Detect which cell encompasses the target text, then output its (X, Y) center coordinate. 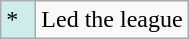
* (18, 20)
Led the league (112, 20)
